From the cell containing the given text, extract its center point as (X, Y) coordinate. 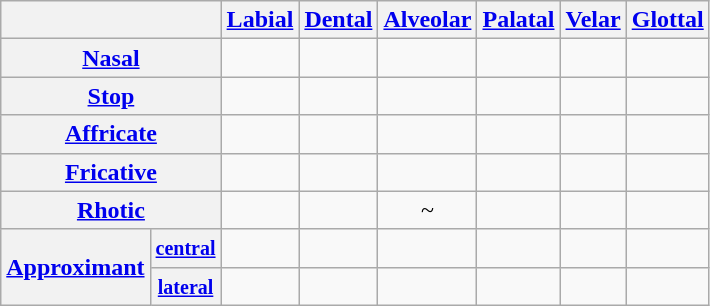
Rhotic (111, 210)
~ (428, 210)
Palatal (518, 20)
Labial (260, 20)
Alveolar (428, 20)
Stop (111, 96)
Nasal (111, 58)
Affricate (111, 134)
Velar (593, 20)
Fricative (111, 172)
Approximant (76, 267)
central (186, 248)
lateral (186, 286)
Dental (338, 20)
Glottal (668, 20)
